Scan for the cell matching the given text and deliver its [x, y] coordinate at center. 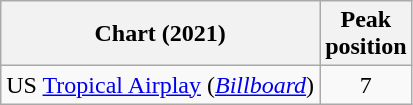
Peakposition [366, 34]
US Tropical Airplay (Billboard) [160, 85]
Chart (2021) [160, 34]
7 [366, 85]
